Return the [X, Y] coordinate for the center point of the cell that contains the specified text.  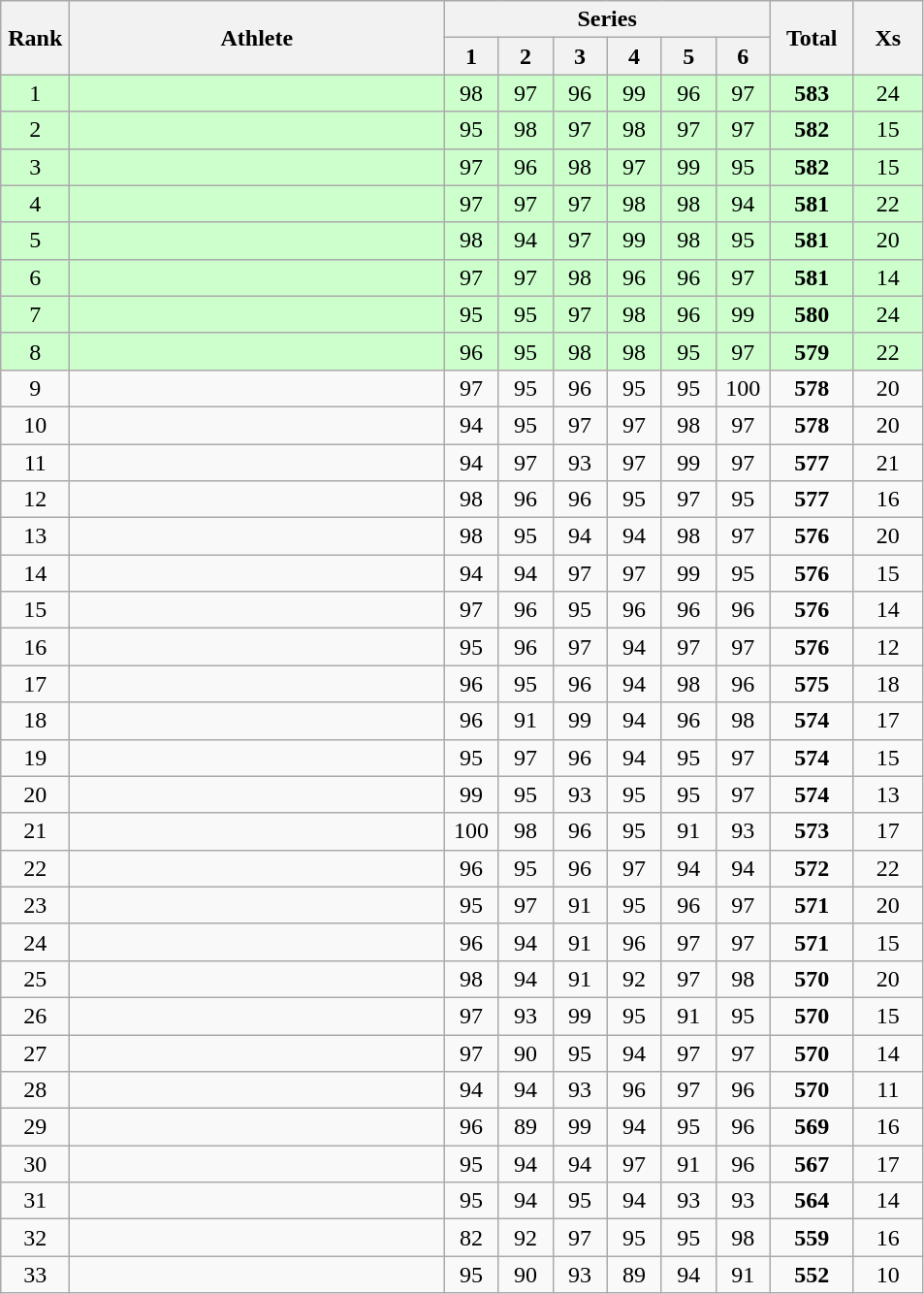
573 [812, 831]
567 [812, 1164]
33 [35, 1275]
8 [35, 351]
82 [471, 1238]
Athlete [257, 38]
579 [812, 351]
27 [35, 1052]
28 [35, 1090]
23 [35, 905]
569 [812, 1127]
Series [607, 19]
580 [812, 314]
29 [35, 1127]
9 [35, 388]
19 [35, 758]
572 [812, 868]
583 [812, 93]
Rank [35, 38]
26 [35, 1016]
552 [812, 1275]
Xs [888, 38]
575 [812, 684]
Total [812, 38]
564 [812, 1201]
31 [35, 1201]
25 [35, 979]
30 [35, 1164]
559 [812, 1238]
7 [35, 314]
32 [35, 1238]
